Output the (X, Y) coordinate of the center of the cell containing the given text.  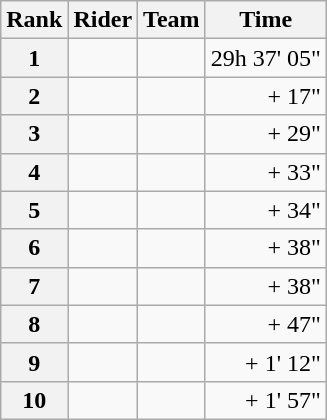
29h 37' 05" (266, 58)
+ 29" (266, 134)
+ 1' 57" (266, 400)
5 (34, 210)
8 (34, 324)
10 (34, 400)
4 (34, 172)
Time (266, 20)
9 (34, 362)
Rider (103, 20)
1 (34, 58)
+ 34" (266, 210)
6 (34, 248)
+ 33" (266, 172)
+ 1' 12" (266, 362)
+ 47" (266, 324)
Rank (34, 20)
+ 17" (266, 96)
7 (34, 286)
2 (34, 96)
Team (172, 20)
3 (34, 134)
